Scan for the cell matching the given text and deliver its (X, Y) coordinate at center. 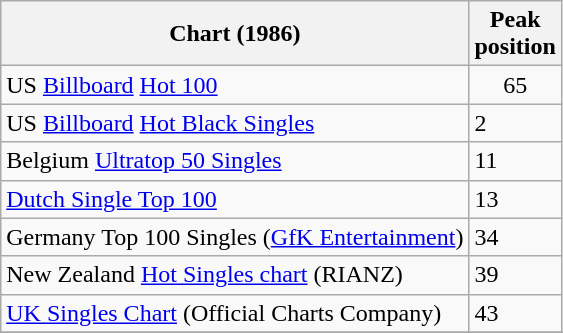
13 (515, 199)
Belgium Ultratop 50 Singles (235, 161)
New Zealand Hot Singles chart (RIANZ) (235, 275)
Chart (1986) (235, 34)
34 (515, 237)
2 (515, 123)
65 (515, 85)
UK Singles Chart (Official Charts Company) (235, 313)
39 (515, 275)
11 (515, 161)
43 (515, 313)
Peakposition (515, 34)
US Billboard Hot Black Singles (235, 123)
US Billboard Hot 100 (235, 85)
Dutch Single Top 100 (235, 199)
Germany Top 100 Singles (GfK Entertainment) (235, 237)
